Capture the cell that displays the provided text and extract its [x, y] central coordinate. 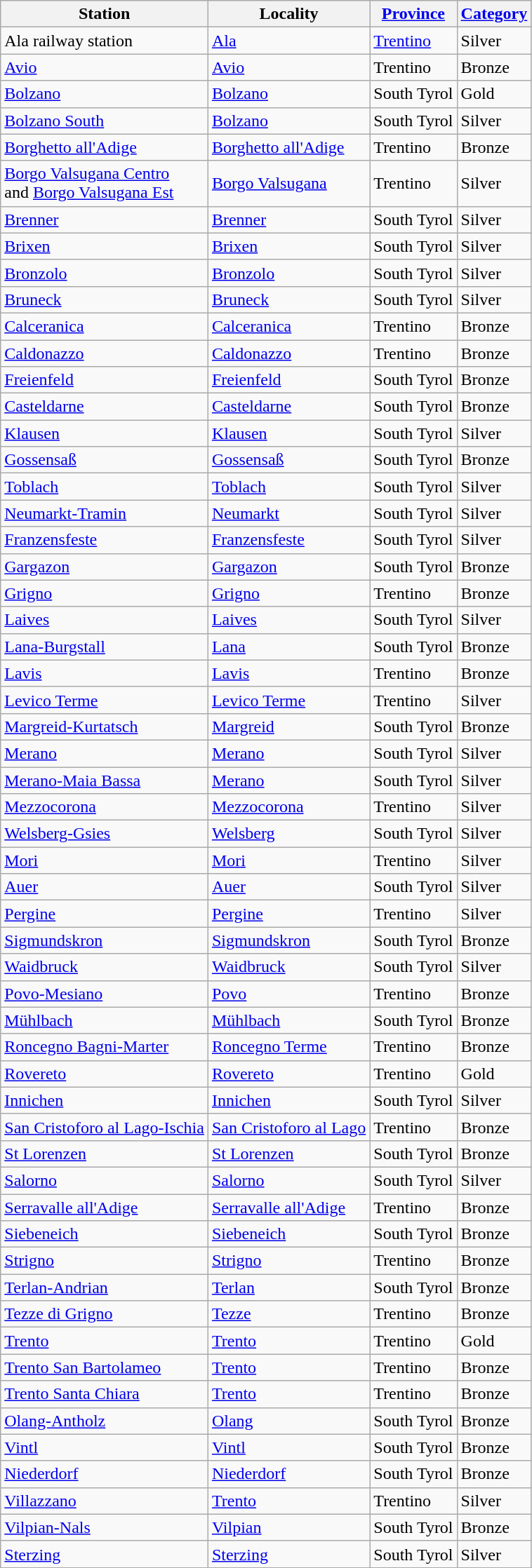
Borgo Valsugana [288, 184]
Neumarkt-Tramin [105, 513]
Neumarkt [288, 513]
Olang-Antholz [105, 1421]
Margreid [288, 726]
Trento Santa Chiara [105, 1394]
Vilpian-Nals [105, 1527]
San Cristoforo al Lago-Ischia [105, 1127]
Margreid-Kurtatsch [105, 726]
Ala [288, 41]
Bolzano South [105, 121]
Category [494, 14]
Povo-Mesiano [105, 994]
Station [105, 14]
Welsberg-Gsies [105, 834]
Villazzano [105, 1501]
Tezze di Grigno [105, 1314]
Trento San Bartolameo [105, 1367]
Roncegno Bagni-Marter [105, 1047]
Terlan-Andrian [105, 1287]
Olang [288, 1421]
Vilpian [288, 1527]
Povo [288, 994]
San Cristoforo al Lago [288, 1127]
Welsberg [288, 834]
Roncegno Terme [288, 1047]
Lana [288, 647]
Tezze [288, 1314]
Terlan [288, 1287]
Locality [288, 14]
Merano-Maia Bassa [105, 780]
Borgo Valsugana Centro and Borgo Valsugana Est [105, 184]
Province [413, 14]
Ala railway station [105, 41]
Lana-Burgstall [105, 647]
